Determine the (X, Y) coordinate at the center of the cell enclosing the given text.  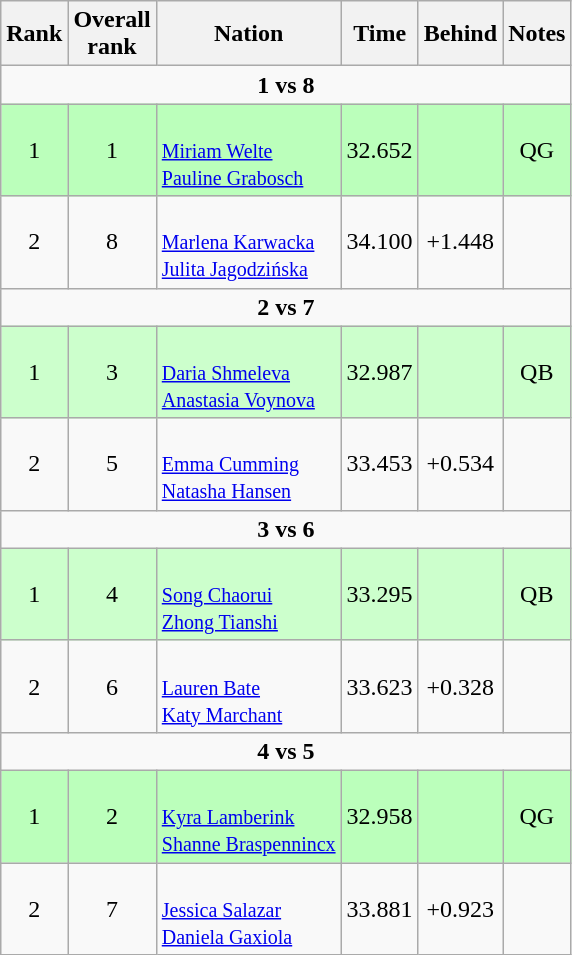
+0.534 (460, 464)
4 vs 5 (286, 751)
Rank (34, 34)
32.987 (380, 372)
4 (112, 594)
Emma CummingNatasha Hansen (248, 464)
3 (112, 372)
32.652 (380, 150)
Time (380, 34)
Behind (460, 34)
2 vs 7 (286, 307)
Jessica SalazarDaniela Gaxiola (248, 908)
Marlena KarwackaJulita Jagodzińska (248, 242)
+1.448 (460, 242)
34.100 (380, 242)
Kyra LamberinkShanne Braspennincx (248, 816)
Miriam WeltePauline Grabosch (248, 150)
33.623 (380, 686)
32.958 (380, 816)
Notes (537, 34)
33.453 (380, 464)
1 vs 8 (286, 85)
Lauren BateKaty Marchant (248, 686)
Overallrank (112, 34)
33.295 (380, 594)
7 (112, 908)
Daria ShmelevaAnastasia Voynova (248, 372)
5 (112, 464)
+0.328 (460, 686)
8 (112, 242)
3 vs 6 (286, 529)
6 (112, 686)
33.881 (380, 908)
+0.923 (460, 908)
Nation (248, 34)
Song ChaoruiZhong Tianshi (248, 594)
